Extract the [X, Y] coordinate from the center of the cell holding the provided text.  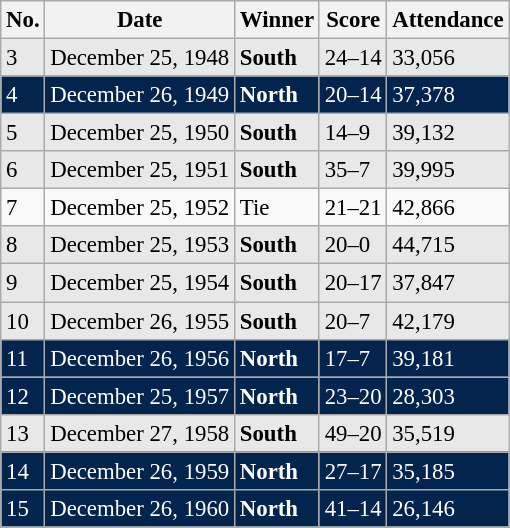
5 [23, 133]
20–0 [353, 245]
20–17 [353, 283]
9 [23, 283]
6 [23, 170]
12 [23, 396]
December 25, 1948 [140, 58]
Tie [278, 208]
49–20 [353, 433]
35,519 [448, 433]
14–9 [353, 133]
28,303 [448, 396]
39,181 [448, 358]
24–14 [353, 58]
3 [23, 58]
No. [23, 20]
December 25, 1953 [140, 245]
Attendance [448, 20]
December 26, 1959 [140, 471]
December 25, 1952 [140, 208]
27–17 [353, 471]
37,378 [448, 95]
December 26, 1955 [140, 321]
17–7 [353, 358]
41–14 [353, 509]
44,715 [448, 245]
21–21 [353, 208]
39,132 [448, 133]
20–7 [353, 321]
8 [23, 245]
10 [23, 321]
December 26, 1949 [140, 95]
Score [353, 20]
15 [23, 509]
13 [23, 433]
33,056 [448, 58]
December 26, 1960 [140, 509]
23–20 [353, 396]
35–7 [353, 170]
42,866 [448, 208]
Date [140, 20]
December 25, 1954 [140, 283]
December 27, 1958 [140, 433]
37,847 [448, 283]
26,146 [448, 509]
11 [23, 358]
7 [23, 208]
December 25, 1950 [140, 133]
Winner [278, 20]
December 25, 1951 [140, 170]
39,995 [448, 170]
35,185 [448, 471]
14 [23, 471]
December 25, 1957 [140, 396]
December 26, 1956 [140, 358]
20–14 [353, 95]
42,179 [448, 321]
4 [23, 95]
